For the text-containing cell, return its midpoint in [x, y] coordinate format. 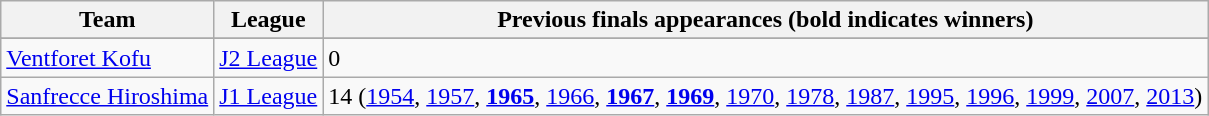
Ventforet Kofu [108, 58]
League [268, 20]
Team [108, 20]
Sanfrecce Hiroshima [108, 96]
14 (1954, 1957, 1965, 1966, 1967, 1969, 1970, 1978, 1987, 1995, 1996, 1999, 2007, 2013) [766, 96]
Previous finals appearances (bold indicates winners) [766, 20]
J1 League [268, 96]
J2 League [268, 58]
0 [766, 58]
